Search for the cell housing the specified text and yield its (X, Y) center coordinate. 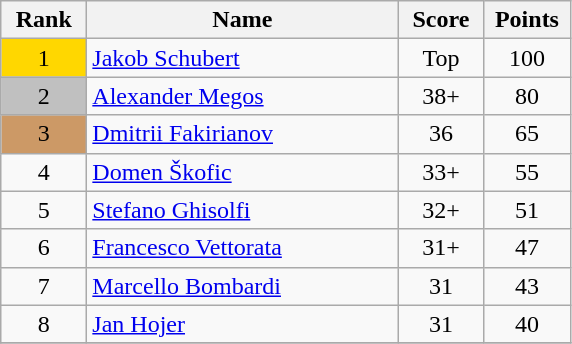
36 (441, 134)
Domen Škofic (242, 172)
Dmitrii Fakirianov (242, 134)
7 (44, 286)
43 (527, 286)
Stefano Ghisolfi (242, 210)
Points (527, 20)
51 (527, 210)
6 (44, 248)
55 (527, 172)
3 (44, 134)
32+ (441, 210)
4 (44, 172)
2 (44, 96)
Jan Hojer (242, 324)
100 (527, 58)
8 (44, 324)
33+ (441, 172)
31+ (441, 248)
80 (527, 96)
Marcello Bombardi (242, 286)
40 (527, 324)
Score (441, 20)
Francesco Vettorata (242, 248)
Name (242, 20)
65 (527, 134)
1 (44, 58)
5 (44, 210)
Alexander Megos (242, 96)
38+ (441, 96)
47 (527, 248)
Rank (44, 20)
Jakob Schubert (242, 58)
Top (441, 58)
